Pinpoint the cell where the given text exists, returning its [x, y] midpoint coordinate. 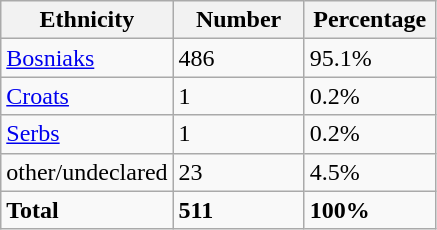
100% [370, 210]
95.1% [370, 58]
other/undeclared [87, 172]
Serbs [87, 134]
Ethnicity [87, 20]
Percentage [370, 20]
Bosniaks [87, 58]
486 [238, 58]
511 [238, 210]
Croats [87, 96]
4.5% [370, 172]
23 [238, 172]
Number [238, 20]
Total [87, 210]
